Return [x, y] of the center of cell containing provided text 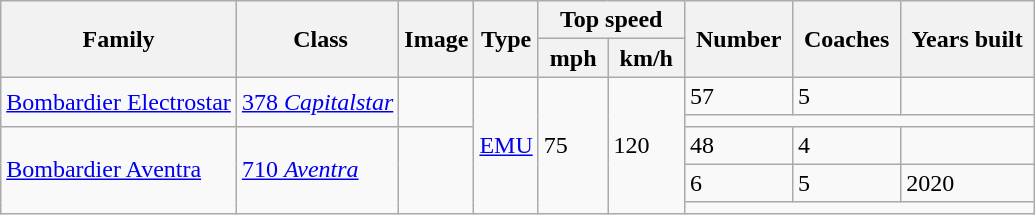
Bombardier Electrostar [119, 102]
120 [646, 145]
Bombardier Aventra [119, 170]
Coaches [846, 39]
2020 [968, 183]
Image [436, 39]
48 [738, 145]
4 [846, 145]
Top speed [611, 20]
Years built [968, 39]
Number [738, 39]
Type [506, 39]
378 Capitalstar [317, 102]
km/h [646, 58]
75 [573, 145]
710 Aventra [317, 170]
mph [573, 58]
EMU [506, 145]
Family [119, 39]
6 [738, 183]
Class [317, 39]
57 [738, 96]
